Search for the cell housing the specified text and yield its (X, Y) center coordinate. 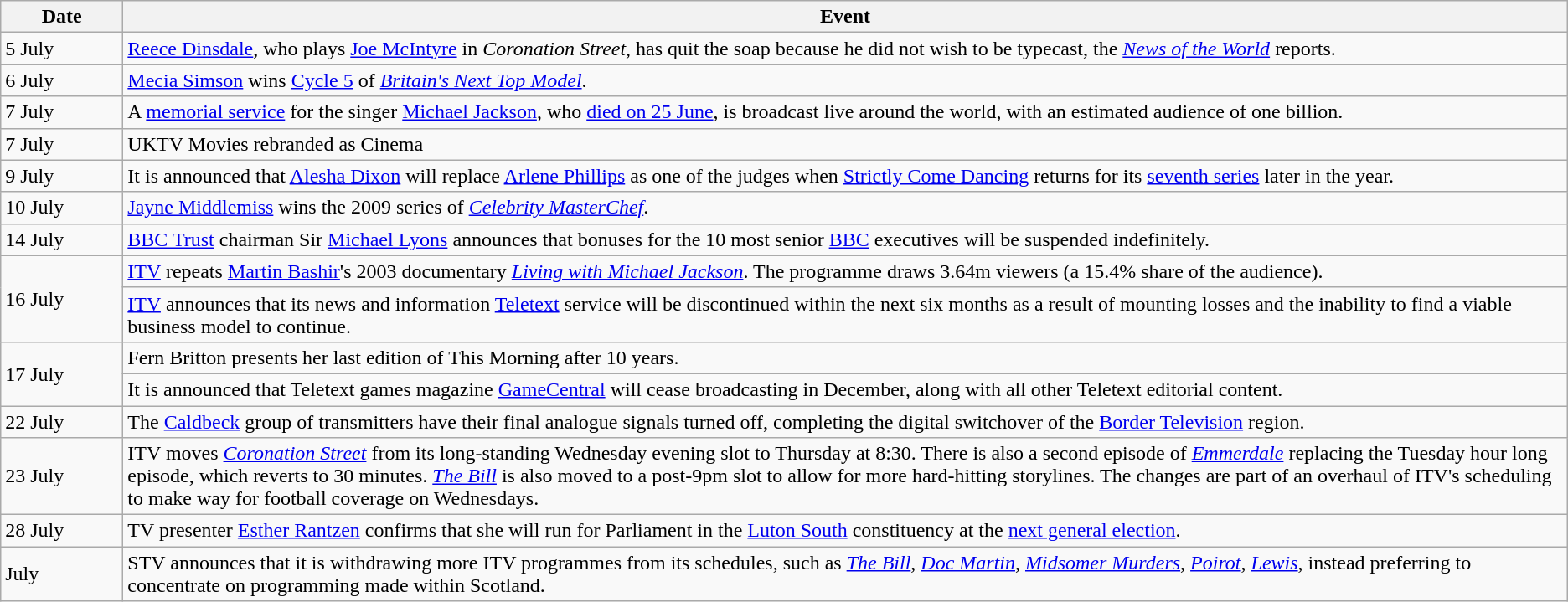
17 July (62, 373)
UKTV Movies rebranded as Cinema (845, 144)
10 July (62, 208)
28 July (62, 531)
Mecia Simson wins Cycle 5 of Britain's Next Top Model. (845, 80)
5 July (62, 49)
Fern Britton presents her last edition of This Morning after 10 years. (845, 358)
The Caldbeck group of transmitters have their final analogue signals turned off, completing the digital switchover of the Border Television region. (845, 421)
Jayne Middlemiss wins the 2009 series of Celebrity MasterChef. (845, 208)
July (62, 574)
BBC Trust chairman Sir Michael Lyons announces that bonuses for the 10 most senior BBC executives will be suspended indefinitely. (845, 239)
22 July (62, 421)
9 July (62, 176)
16 July (62, 298)
TV presenter Esther Rantzen confirms that she will run for Parliament in the Luton South constituency at the next general election. (845, 531)
Date (62, 17)
Reece Dinsdale, who plays Joe McIntyre in Coronation Street, has quit the soap because he did not wish to be typecast, the News of the World reports. (845, 49)
23 July (62, 476)
It is announced that Teletext games magazine GameCentral will cease broadcasting in December, along with all other Teletext editorial content. (845, 389)
6 July (62, 80)
14 July (62, 239)
ITV repeats Martin Bashir's 2003 documentary Living with Michael Jackson. The programme draws 3.64m viewers (a 15.4% share of the audience). (845, 271)
Event (845, 17)
